Pinpoint the cell where the given text exists, returning its (x, y) midpoint coordinate. 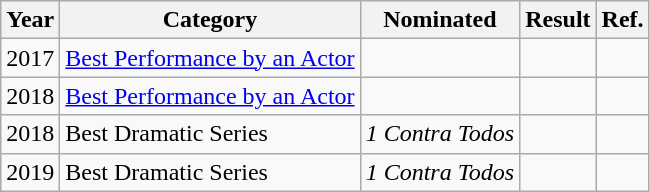
Nominated (440, 20)
2017 (30, 58)
Result (558, 20)
Category (210, 20)
Ref. (622, 20)
Year (30, 20)
2019 (30, 172)
